Provide the (X, Y) coordinate of the cell's center where the given text is located.  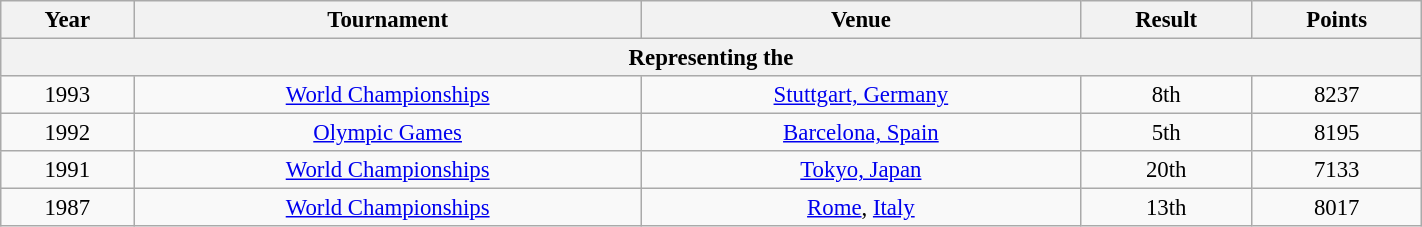
8017 (1336, 208)
20th (1166, 170)
Barcelona, Spain (862, 133)
Result (1166, 20)
8th (1166, 95)
1987 (68, 208)
13th (1166, 208)
Rome, Italy (862, 208)
Olympic Games (388, 133)
Points (1336, 20)
8237 (1336, 95)
1992 (68, 133)
Representing the (711, 58)
Tournament (388, 20)
Stuttgart, Germany (862, 95)
8195 (1336, 133)
Venue (862, 20)
1991 (68, 170)
1993 (68, 95)
7133 (1336, 170)
5th (1166, 133)
Tokyo, Japan (862, 170)
Year (68, 20)
